For the text-containing cell, return its midpoint in (x, y) coordinate format. 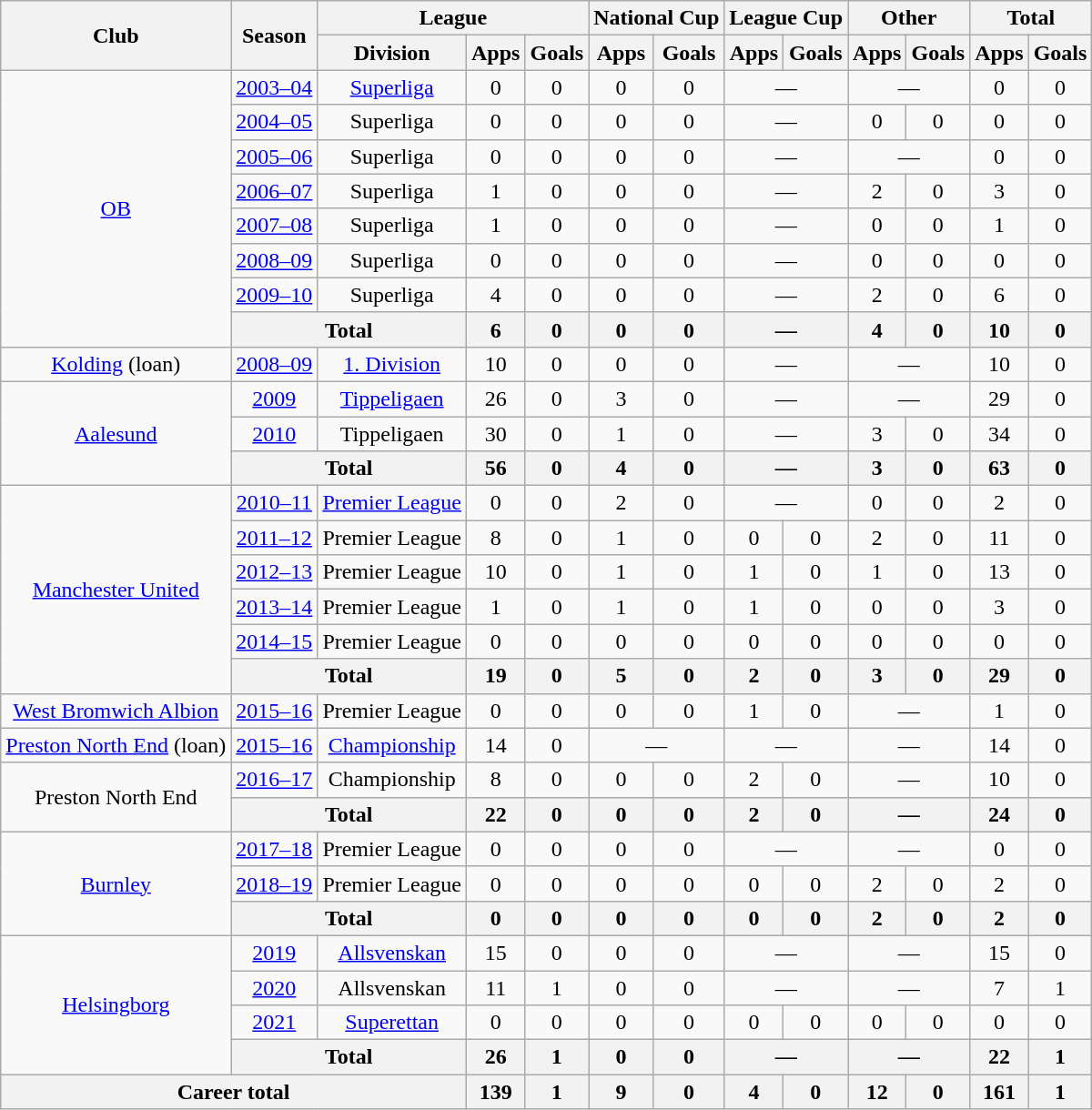
30 (496, 434)
Career total (234, 1092)
139 (496, 1092)
2010–11 (275, 503)
2013–14 (275, 607)
2003–04 (275, 87)
Manchester United (116, 590)
2009 (275, 399)
63 (999, 469)
Division (392, 53)
Preston North End (116, 797)
2009–10 (275, 295)
13 (999, 572)
34 (999, 434)
2004–05 (275, 122)
Burnley (116, 883)
1. Division (392, 364)
2021 (275, 1023)
OB (116, 208)
24 (999, 814)
9 (622, 1092)
2020 (275, 987)
2014–15 (275, 641)
2005–06 (275, 156)
Preston North End (loan) (116, 745)
National Cup (657, 18)
Season (275, 35)
161 (999, 1092)
2016–17 (275, 780)
Other (909, 18)
2017–18 (275, 849)
2019 (275, 953)
West Bromwich Albion (116, 711)
League (453, 18)
Aalesund (116, 433)
2012–13 (275, 572)
2006–07 (275, 191)
2011–12 (275, 538)
Club (116, 35)
Superettan (392, 1023)
7 (999, 987)
2018–19 (275, 883)
Kolding (loan) (116, 364)
19 (496, 676)
League Cup (786, 18)
12 (877, 1092)
56 (496, 469)
2007–08 (275, 226)
2010 (275, 434)
Helsingborg (116, 1004)
5 (622, 676)
